Extract the (X, Y) coordinate from the center of the cell holding the provided text.  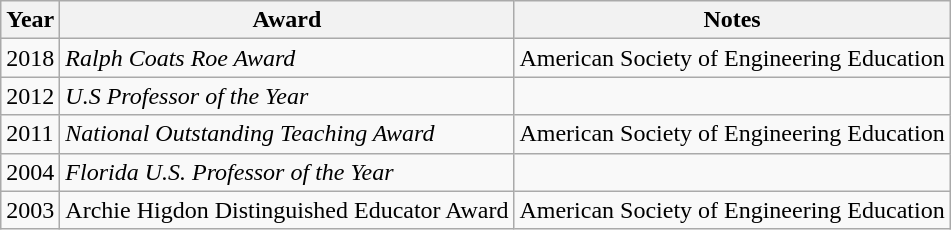
2012 (30, 96)
National Outstanding Teaching Award (287, 134)
2011 (30, 134)
Florida U.S. Professor of the Year (287, 172)
U.S Professor of the Year (287, 96)
2004 (30, 172)
Notes (732, 20)
2018 (30, 58)
Ralph Coats Roe Award (287, 58)
Award (287, 20)
Archie Higdon Distinguished Educator Award (287, 210)
Year (30, 20)
2003 (30, 210)
